From the cell containing the given text, extract its center point as [x, y] coordinate. 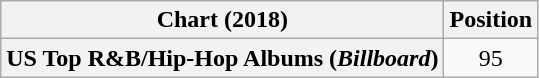
95 [491, 58]
Position [491, 20]
US Top R&B/Hip-Hop Albums (Billboard) [222, 58]
Chart (2018) [222, 20]
